Find where the given text appears and provide that cell's center as [x, y] coordinate. 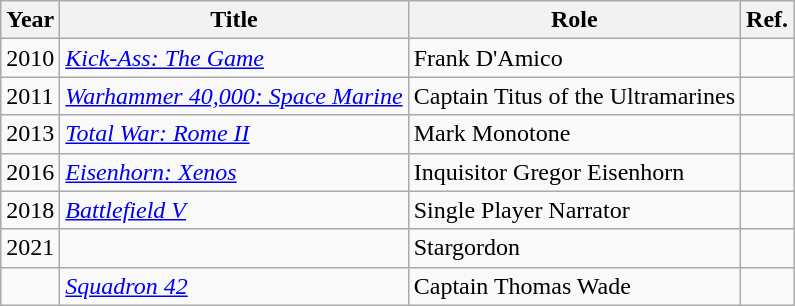
Eisenhorn: Xenos [234, 172]
2011 [30, 96]
Role [574, 20]
Warhammer 40,000: Space Marine [234, 96]
Inquisitor Gregor Eisenhorn [574, 172]
Ref. [768, 20]
2013 [30, 134]
2018 [30, 210]
Year [30, 20]
2010 [30, 58]
Single Player Narrator [574, 210]
Frank D'Amico [574, 58]
Mark Monotone [574, 134]
2021 [30, 248]
Kick-Ass: The Game [234, 58]
2016 [30, 172]
Captain Titus of the Ultramarines [574, 96]
Battlefield V [234, 210]
Squadron 42 [234, 286]
Title [234, 20]
Total War: Rome II [234, 134]
Captain Thomas Wade [574, 286]
Stargordon [574, 248]
